For the text-containing cell, return its midpoint in (X, Y) coordinate format. 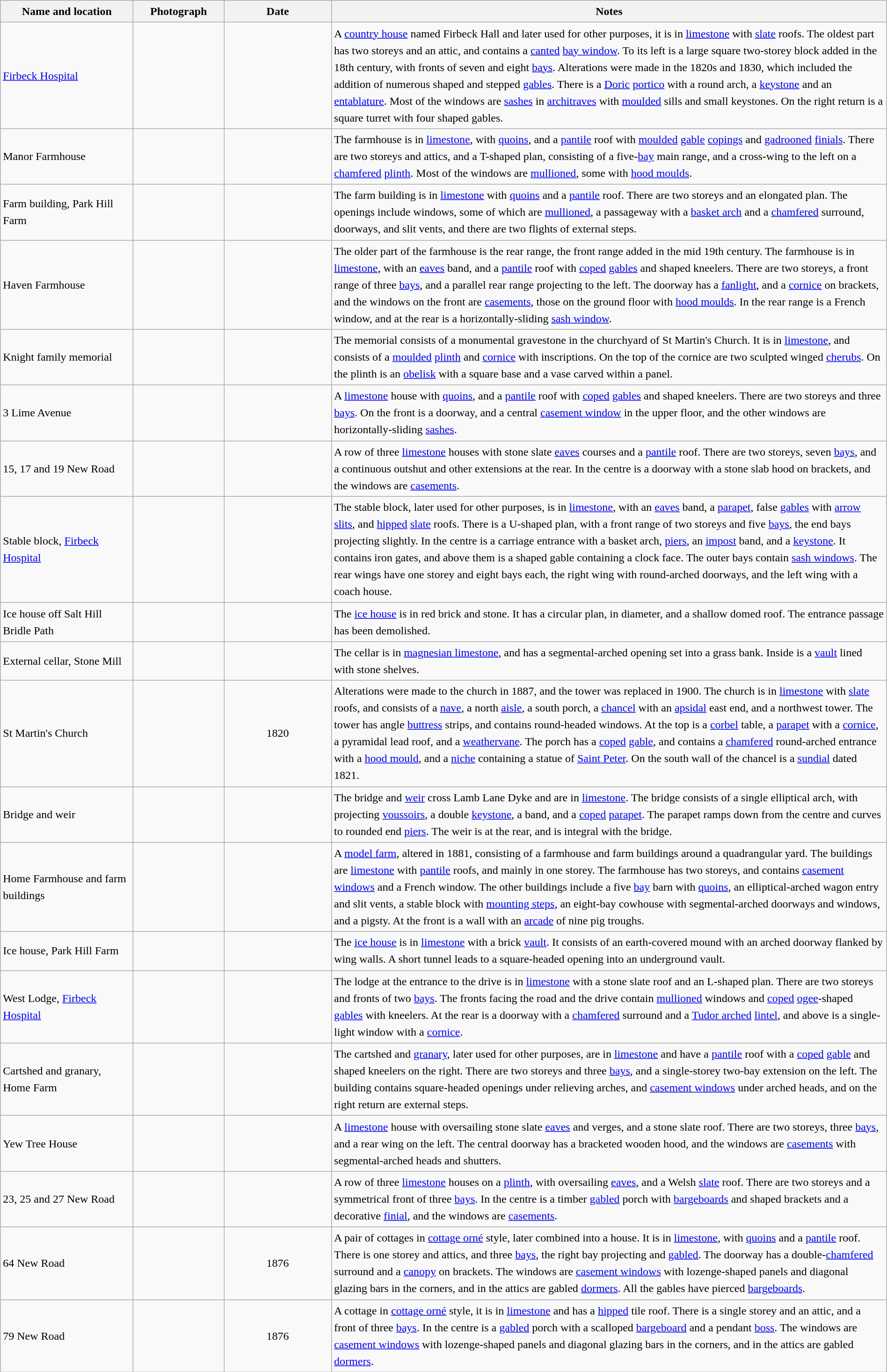
Stable block, Firbeck Hospital (67, 549)
3 Lime Avenue (67, 413)
Notes (609, 11)
Ice house off Salt Hill Bridle Path (67, 622)
West Lodge, Firbeck Hospital (67, 1007)
The ice house is in red brick and stone. It has a circular plan, in diameter, and a shallow domed roof. The entrance passage has been demolished. (609, 622)
79 New Road (67, 1336)
Date (278, 11)
Name and location (67, 11)
Farm building, Park Hill Farm (67, 212)
Knight family memorial (67, 357)
External cellar, Stone Mill (67, 661)
Firbeck Hospital (67, 76)
1820 (278, 733)
St Martin's Church (67, 733)
23, 25 and 27 New Road (67, 1199)
Yew Tree House (67, 1143)
Haven Farmhouse (67, 284)
15, 17 and 19 New Road (67, 469)
Home Farmhouse and farm buildings (67, 887)
Cartshed and granary, Home Farm (67, 1080)
64 New Road (67, 1263)
Photograph (179, 11)
Bridge and weir (67, 815)
Manor Farmhouse (67, 156)
The cellar is in magnesian limestone, and has a segmental-arched opening set into a grass bank. Inside is a vault lined with stone shelves. (609, 661)
Ice house, Park Hill Farm (67, 951)
